Scan for the cell matching the given text and deliver its [x, y] coordinate at center. 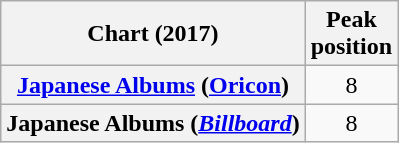
Japanese Albums (Billboard) [153, 123]
Peakposition [351, 34]
Japanese Albums (Oricon) [153, 85]
Chart (2017) [153, 34]
